Capture the cell that displays the provided text and extract its (X, Y) central coordinate. 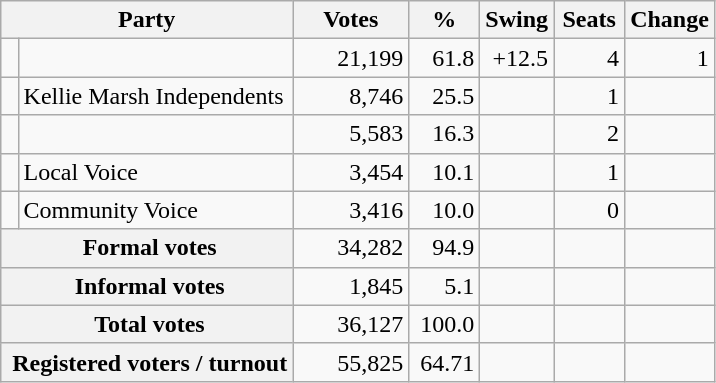
100.0 (444, 324)
Informal votes (147, 286)
34,282 (351, 248)
4 (590, 58)
1,845 (351, 286)
3,454 (351, 172)
Party (147, 20)
61.8 (444, 58)
Votes (351, 20)
21,199 (351, 58)
36,127 (351, 324)
Registered voters / turnout (147, 362)
64.71 (444, 362)
Total votes (147, 324)
55,825 (351, 362)
3,416 (351, 210)
Local Voice (156, 172)
94.9 (444, 248)
10.1 (444, 172)
25.5 (444, 96)
Swing (517, 20)
16.3 (444, 134)
2 (590, 134)
5,583 (351, 134)
8,746 (351, 96)
Community Voice (156, 210)
0 (590, 210)
Formal votes (147, 248)
+12.5 (517, 58)
Seats (590, 20)
% (444, 20)
Kellie Marsh Independents (156, 96)
10.0 (444, 210)
Change (670, 20)
5.1 (444, 286)
